Scan for the cell matching the given text and deliver its (x, y) coordinate at center. 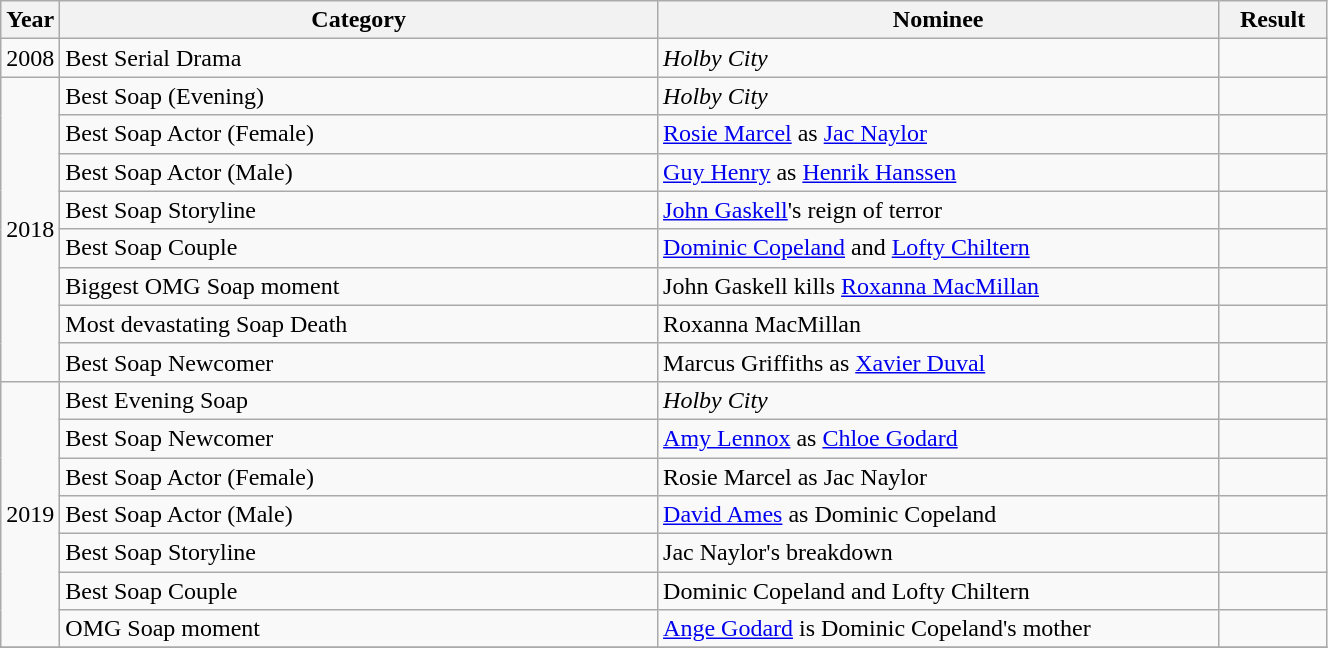
Category (359, 20)
2018 (30, 229)
Biggest OMG Soap moment (359, 286)
2019 (30, 514)
John Gaskell kills Roxanna MacMillan (938, 286)
Guy Henry as Henrik Hanssen (938, 172)
Best Serial Drama (359, 58)
OMG Soap moment (359, 629)
Jac Naylor's breakdown (938, 553)
Best Soap (Evening) (359, 96)
Marcus Griffiths as Xavier Duval (938, 362)
Amy Lennox as Chloe Godard (938, 438)
John Gaskell's reign of terror (938, 210)
Best Evening Soap (359, 400)
Ange Godard is Dominic Copeland's mother (938, 629)
David Ames as Dominic Copeland (938, 515)
2008 (30, 58)
Result (1273, 20)
Nominee (938, 20)
Year (30, 20)
Most devastating Soap Death (359, 324)
Roxanna MacMillan (938, 324)
